For the text-containing cell, return its midpoint in [x, y] coordinate format. 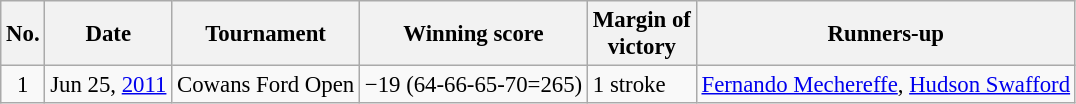
Margin ofvictory [642, 34]
Date [108, 34]
Runners-up [886, 34]
No. [23, 34]
Jun 25, 2011 [108, 85]
Fernando Mechereffe, Hudson Swafford [886, 85]
Winning score [474, 34]
1 stroke [642, 85]
−19 (64-66-65-70=265) [474, 85]
1 [23, 85]
Cowans Ford Open [266, 85]
Tournament [266, 34]
